Find where the given text appears and provide that cell's center as (x, y) coordinate. 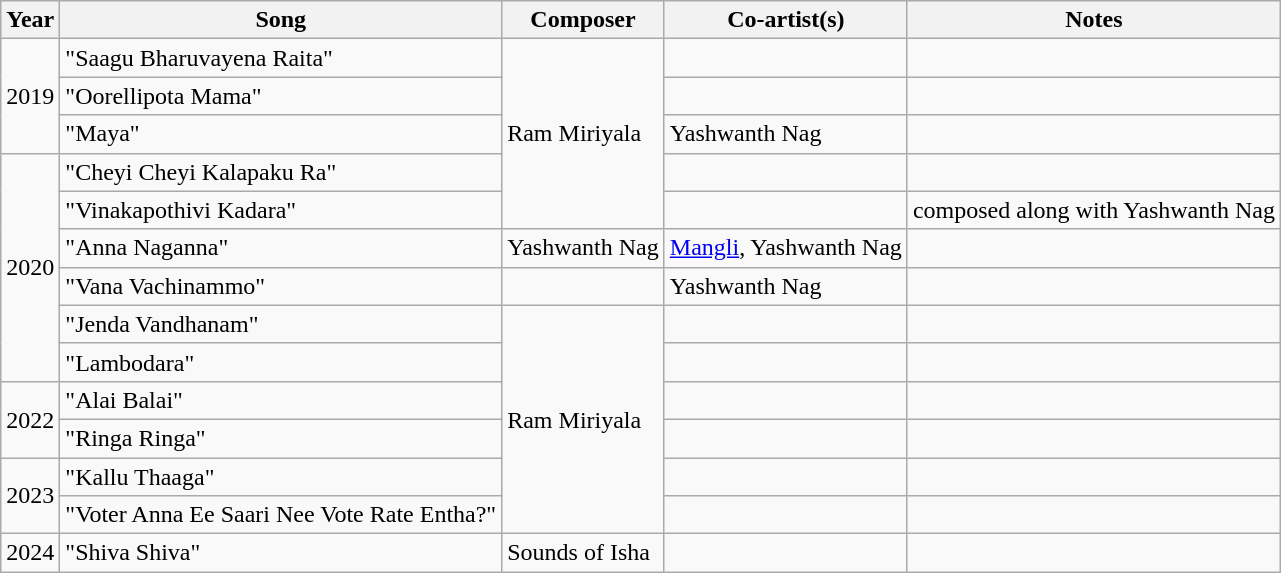
"Alai Balai" (281, 400)
"Jenda Vandhanam" (281, 324)
2020 (30, 267)
"Oorellipota Mama" (281, 96)
Notes (1094, 20)
Co-artist(s) (786, 20)
Year (30, 20)
"Vana Vachinammo" (281, 286)
"Cheyi Cheyi Kalapaku Ra" (281, 172)
"Maya" (281, 134)
composed along with Yashwanth Nag (1094, 210)
Mangli, Yashwanth Nag (786, 248)
2024 (30, 553)
"Shiva Shiva" (281, 553)
"Kallu Thaaga" (281, 477)
Song (281, 20)
2023 (30, 496)
"Anna Naganna" (281, 248)
"Lambodara" (281, 362)
"Saagu Bharuvayena Raita" (281, 58)
2019 (30, 96)
"Voter Anna Ee Saari Nee Vote Rate Entha?" (281, 515)
Sounds of Isha (584, 553)
Composer (584, 20)
"Ringa Ringa" (281, 438)
"Vinakapothivi Kadara" (281, 210)
2022 (30, 419)
